Extract the [X, Y] coordinate from the center of the cell holding the provided text.  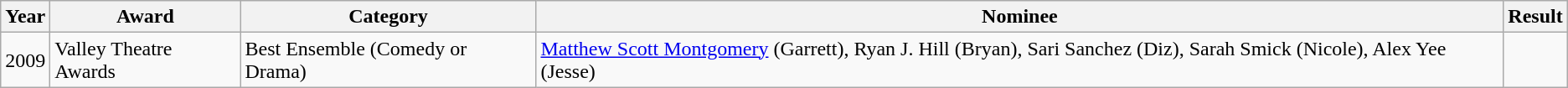
Nominee [1020, 17]
2009 [25, 60]
Award [146, 17]
Matthew Scott Montgomery (Garrett), Ryan J. Hill (Bryan), Sari Sanchez (Diz), Sarah Smick (Nicole), Alex Yee (Jesse) [1020, 60]
Best Ensemble (Comedy or Drama) [389, 60]
Year [25, 17]
Category [389, 17]
Valley Theatre Awards [146, 60]
Result [1535, 17]
